Detect which cell encompasses the target text, then output its (x, y) center coordinate. 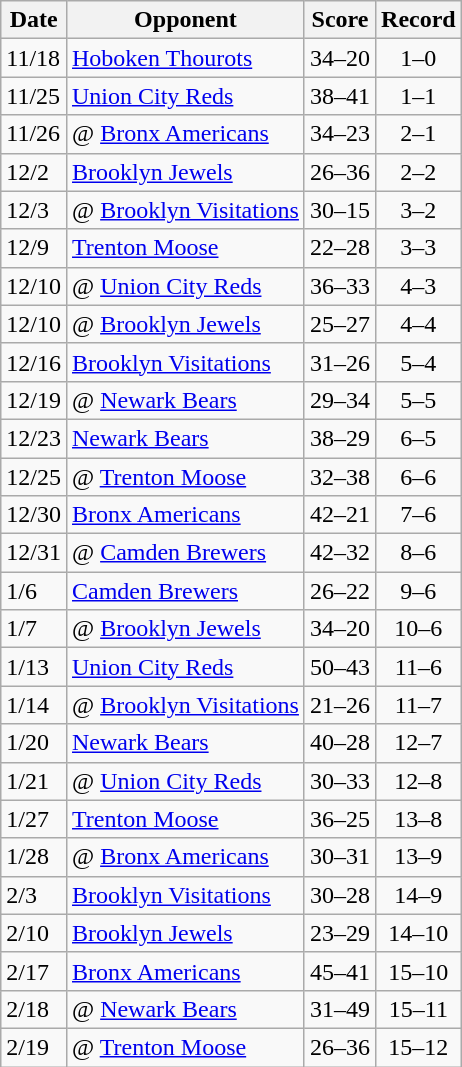
12/2 (34, 172)
15–10 (419, 971)
31–49 (340, 1009)
13–8 (419, 819)
@ Camden Brewers (185, 553)
15–11 (419, 1009)
8–6 (419, 553)
12/23 (34, 438)
3–2 (419, 210)
1/14 (34, 705)
36–33 (340, 286)
1/7 (34, 629)
14–10 (419, 933)
2/17 (34, 971)
1/13 (34, 667)
3–3 (419, 248)
4–4 (419, 324)
11–6 (419, 667)
Date (34, 20)
10–6 (419, 629)
4–3 (419, 286)
30–28 (340, 895)
Record (419, 20)
40–28 (340, 743)
Camden Brewers (185, 591)
1/21 (34, 781)
15–12 (419, 1047)
31–26 (340, 362)
Opponent (185, 20)
2/19 (34, 1047)
12/9 (34, 248)
21–26 (340, 705)
5–4 (419, 362)
6–5 (419, 438)
11/26 (34, 134)
12–8 (419, 781)
Hoboken Thourots (185, 58)
11–7 (419, 705)
42–21 (340, 515)
23–29 (340, 933)
5–5 (419, 400)
2/10 (34, 933)
34–23 (340, 134)
45–41 (340, 971)
13–9 (419, 857)
38–41 (340, 96)
1–1 (419, 96)
12–7 (419, 743)
6–6 (419, 477)
30–33 (340, 781)
2–2 (419, 172)
2–1 (419, 134)
9–6 (419, 591)
12/31 (34, 553)
2/18 (34, 1009)
7–6 (419, 515)
2/3 (34, 895)
22–28 (340, 248)
12/25 (34, 477)
12/30 (34, 515)
25–27 (340, 324)
38–29 (340, 438)
1/20 (34, 743)
11/25 (34, 96)
1/27 (34, 819)
12/3 (34, 210)
29–34 (340, 400)
1–0 (419, 58)
1/6 (34, 591)
36–25 (340, 819)
12/19 (34, 400)
14–9 (419, 895)
30–15 (340, 210)
26–22 (340, 591)
30–31 (340, 857)
1/28 (34, 857)
Score (340, 20)
12/16 (34, 362)
11/18 (34, 58)
32–38 (340, 477)
50–43 (340, 667)
42–32 (340, 553)
